Return (X, Y) of the center of cell containing provided text 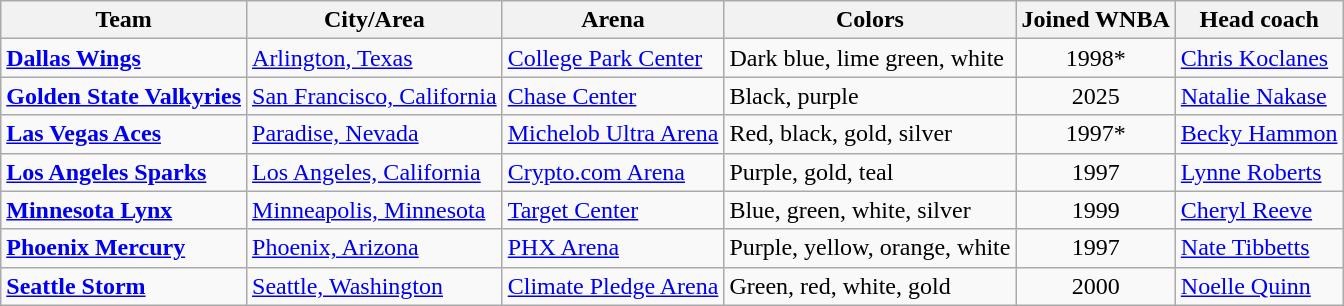
Target Center (613, 210)
Dallas Wings (124, 58)
Nate Tibbetts (1259, 248)
Phoenix Mercury (124, 248)
Arena (613, 20)
Dark blue, lime green, white (870, 58)
Cheryl Reeve (1259, 210)
1997* (1096, 134)
Seattle, Washington (375, 286)
Red, black, gold, silver (870, 134)
Phoenix, Arizona (375, 248)
Purple, yellow, orange, white (870, 248)
2025 (1096, 96)
Minneapolis, Minnesota (375, 210)
Climate Pledge Arena (613, 286)
2000 (1096, 286)
Black, purple (870, 96)
Los Angeles, California (375, 172)
Purple, gold, teal (870, 172)
Las Vegas Aces (124, 134)
Noelle Quinn (1259, 286)
Seattle Storm (124, 286)
Natalie Nakase (1259, 96)
Green, red, white, gold (870, 286)
Chase Center (613, 96)
Los Angeles Sparks (124, 172)
1999 (1096, 210)
1998* (1096, 58)
Colors (870, 20)
City/Area (375, 20)
Head coach (1259, 20)
Crypto.com Arena (613, 172)
Paradise, Nevada (375, 134)
Golden State Valkyries (124, 96)
PHX Arena (613, 248)
College Park Center (613, 58)
Blue, green, white, silver (870, 210)
Minnesota Lynx (124, 210)
Michelob Ultra Arena (613, 134)
San Francisco, California (375, 96)
Joined WNBA (1096, 20)
Chris Koclanes (1259, 58)
Arlington, Texas (375, 58)
Becky Hammon (1259, 134)
Lynne Roberts (1259, 172)
Team (124, 20)
